Identify which cell holds the provided text, then report its (X, Y) central coordinate. 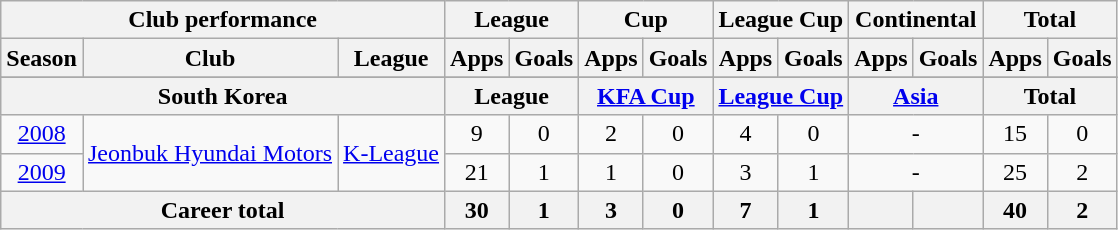
Cup (646, 20)
Club (210, 58)
15 (1015, 134)
South Korea (223, 96)
21 (477, 172)
Season (42, 58)
Career total (223, 210)
30 (477, 210)
25 (1015, 172)
KFA Cup (646, 96)
2009 (42, 172)
Continental (916, 20)
Jeonbuk Hyundai Motors (210, 153)
7 (746, 210)
9 (477, 134)
40 (1015, 210)
2008 (42, 134)
K-League (392, 153)
4 (746, 134)
Asia (916, 96)
Club performance (223, 20)
